Capture the cell that displays the provided text and extract its [X, Y] central coordinate. 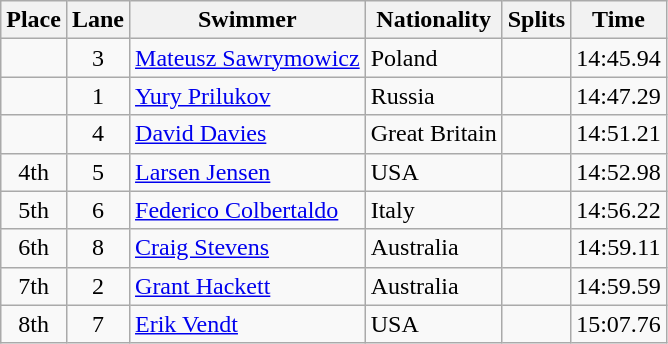
Lane [98, 20]
Splits [536, 20]
4th [34, 172]
5 [98, 172]
Yury Prilukov [248, 96]
Swimmer [248, 20]
Grant Hackett [248, 286]
Larsen Jensen [248, 172]
Mateusz Sawrymowicz [248, 58]
7th [34, 286]
14:56.22 [619, 210]
8 [98, 248]
6 [98, 210]
Time [619, 20]
Poland [434, 58]
5th [34, 210]
1 [98, 96]
Federico Colbertaldo [248, 210]
Craig Stevens [248, 248]
15:07.76 [619, 324]
Russia [434, 96]
Italy [434, 210]
4 [98, 134]
Erik Vendt [248, 324]
14:51.21 [619, 134]
6th [34, 248]
David Davies [248, 134]
Nationality [434, 20]
7 [98, 324]
8th [34, 324]
14:45.94 [619, 58]
Great Britain [434, 134]
14:52.98 [619, 172]
14:59.11 [619, 248]
Place [34, 20]
2 [98, 286]
14:59.59 [619, 286]
3 [98, 58]
14:47.29 [619, 96]
